For the text-containing cell, return its midpoint in (x, y) coordinate format. 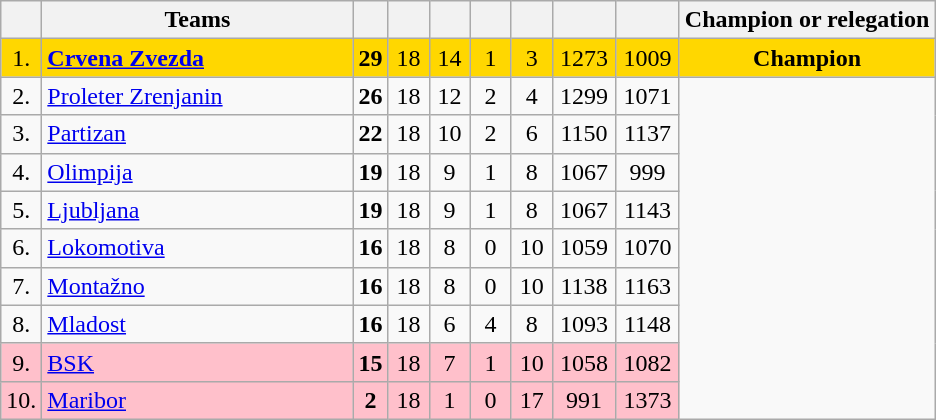
1373 (648, 400)
Champion or relegation (807, 20)
1148 (648, 324)
1143 (648, 210)
4. (22, 172)
7. (22, 286)
1137 (648, 134)
1070 (648, 248)
1299 (584, 96)
Montažno (198, 286)
1. (22, 58)
1082 (648, 362)
12 (450, 96)
991 (584, 400)
1138 (584, 286)
5. (22, 210)
Champion (807, 58)
3. (22, 134)
Crvena Zvezda (198, 58)
BSK (198, 362)
1058 (584, 362)
1150 (584, 134)
1071 (648, 96)
1163 (648, 286)
6. (22, 248)
9. (22, 362)
8. (22, 324)
Lokomotiva (198, 248)
14 (450, 58)
999 (648, 172)
15 (370, 362)
7 (450, 362)
22 (370, 134)
Proleter Zrenjanin (198, 96)
1009 (648, 58)
29 (370, 58)
Olimpija (198, 172)
Maribor (198, 400)
17 (532, 400)
1273 (584, 58)
Ljubljana (198, 210)
10. (22, 400)
1059 (584, 248)
Teams (198, 20)
1093 (584, 324)
2. (22, 96)
26 (370, 96)
3 (532, 58)
Partizan (198, 134)
Mladost (198, 324)
